Provide the (X, Y) coordinate of the cell's center where the given text is located.  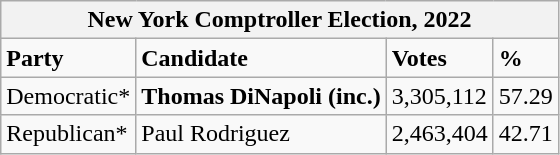
Democratic* (68, 96)
Candidate (261, 58)
2,463,404 (440, 134)
Paul Rodriguez (261, 134)
3,305,112 (440, 96)
% (526, 58)
Party (68, 58)
Votes (440, 58)
Republican* (68, 134)
Thomas DiNapoli (inc.) (261, 96)
New York Comptroller Election, 2022 (280, 20)
57.29 (526, 96)
42.71 (526, 134)
